Extract the [X, Y] coordinate from the center of the cell holding the provided text.  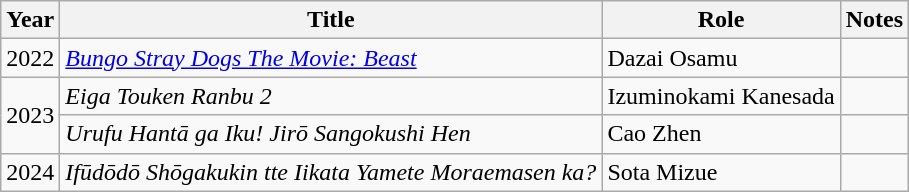
Ifūdōdō Shōgakukin tte Iikata Yamete Moraemasen ka? [331, 172]
2022 [30, 58]
Year [30, 20]
Notes [874, 20]
Eiga Touken Ranbu 2 [331, 96]
Title [331, 20]
Dazai Osamu [721, 58]
Izuminokami Kanesada [721, 96]
Urufu Hantā ga Iku! Jirō Sangokushi Hen [331, 134]
Role [721, 20]
Cao Zhen [721, 134]
Sota Mizue [721, 172]
Bungo Stray Dogs The Movie: Beast [331, 58]
2023 [30, 115]
2024 [30, 172]
